Provide the (X, Y) coordinate of the cell's center where the given text is located.  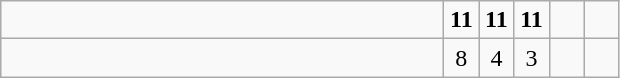
3 (532, 58)
8 (462, 58)
4 (496, 58)
